Determine the [x, y] coordinate at the center of the cell enclosing the given text.  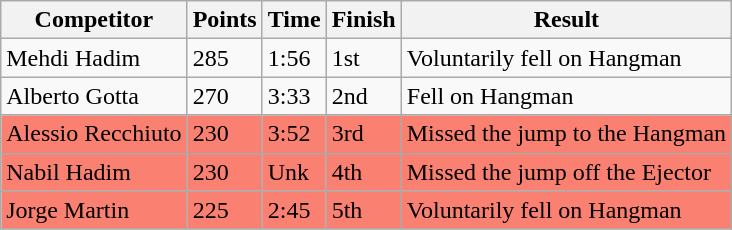
225 [224, 210]
Mehdi Hadim [94, 58]
3:52 [294, 134]
3rd [364, 134]
270 [224, 96]
5th [364, 210]
2:45 [294, 210]
Alessio Recchiuto [94, 134]
1st [364, 58]
Missed the jump to the Hangman [566, 134]
Finish [364, 20]
1:56 [294, 58]
Time [294, 20]
Points [224, 20]
285 [224, 58]
3:33 [294, 96]
Alberto Gotta [94, 96]
Competitor [94, 20]
Unk [294, 172]
4th [364, 172]
Result [566, 20]
Fell on Hangman [566, 96]
Jorge Martin [94, 210]
Missed the jump off the Ejector [566, 172]
Nabil Hadim [94, 172]
2nd [364, 96]
